Scan for the cell matching the given text and deliver its [x, y] coordinate at center. 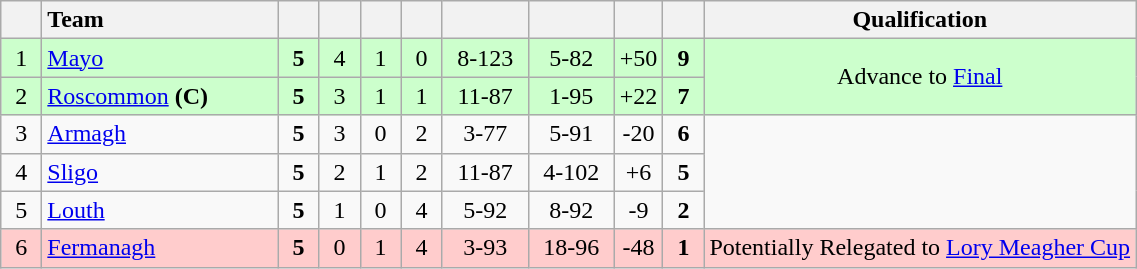
Team [160, 20]
+50 [638, 58]
9 [684, 58]
Mayo [160, 58]
Advance to Final [920, 77]
8-92 [571, 210]
+6 [638, 172]
5-92 [485, 210]
7 [684, 96]
8-123 [485, 58]
18-96 [571, 248]
Potentially Relegated to Lory Meagher Cup [920, 248]
-9 [638, 210]
-48 [638, 248]
4-102 [571, 172]
Sligo [160, 172]
Fermanagh [160, 248]
Armagh [160, 134]
5-91 [571, 134]
Qualification [920, 20]
5-82 [571, 58]
+22 [638, 96]
-20 [638, 134]
3-77 [485, 134]
Roscommon (C) [160, 96]
1-95 [571, 96]
Louth [160, 210]
3-93 [485, 248]
